Scan for the cell matching the given text and deliver its (x, y) coordinate at center. 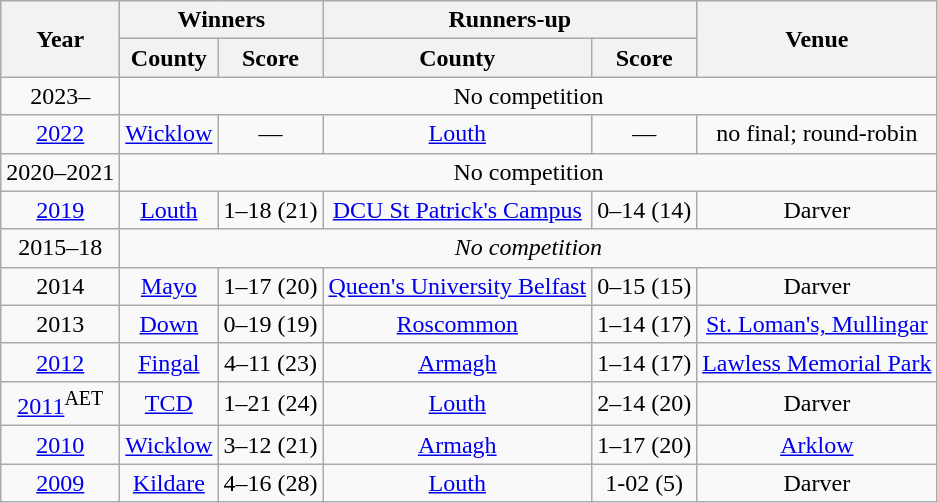
4–11 (23) (270, 362)
2009 (60, 483)
2–14 (20) (644, 404)
Venue (817, 39)
Year (60, 39)
Fingal (169, 362)
TCD (169, 404)
Roscommon (458, 324)
2020–2021 (60, 172)
2012 (60, 362)
2023– (60, 96)
Queen's University Belfast (458, 286)
St. Loman's, Mullingar (817, 324)
2015–18 (60, 248)
0–19 (19) (270, 324)
4–16 (28) (270, 483)
2019 (60, 210)
Mayo (169, 286)
Kildare (169, 483)
2013 (60, 324)
1–21 (24) (270, 404)
2010 (60, 445)
0–15 (15) (644, 286)
2022 (60, 134)
0–14 (14) (644, 210)
DCU St Patrick's Campus (458, 210)
Lawless Memorial Park (817, 362)
Winners (222, 20)
Down (169, 324)
Runners-up (510, 20)
2011AET (60, 404)
no final; round-robin (817, 134)
1-02 (5) (644, 483)
2014 (60, 286)
3–12 (21) (270, 445)
1–18 (21) (270, 210)
Arklow (817, 445)
